Search for the cell housing the specified text and yield its [X, Y] center coordinate. 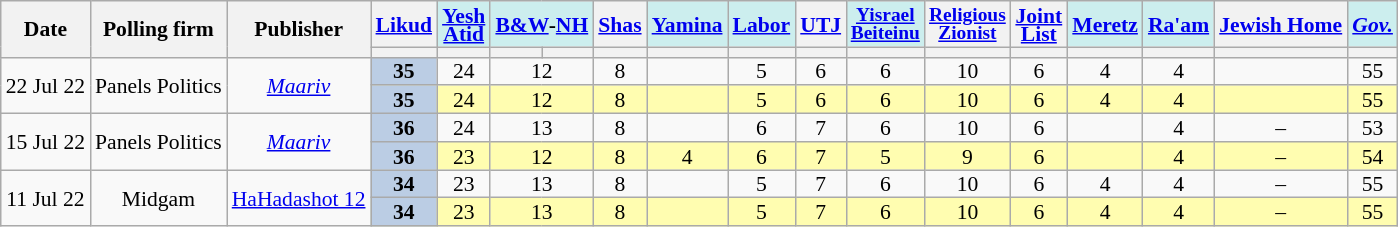
Polling firm [158, 29]
Shas [620, 24]
Jewish Home [1280, 24]
Yamina [688, 24]
Labor [762, 24]
Gov. [1372, 24]
Ra'am [1178, 24]
JointList [1038, 24]
YeshAtid [464, 24]
53 [1372, 128]
ReligiousZionist [967, 24]
Midgam [158, 198]
Meretz [1105, 24]
9 [967, 156]
B&W-NH [542, 24]
HaHadashot 12 [299, 198]
11 Jul 22 [46, 198]
UTJ [820, 24]
22 Jul 22 [46, 85]
YisraelBeiteinu [885, 24]
Likud [404, 24]
Publisher [299, 29]
Date [46, 29]
54 [1372, 156]
15 Jul 22 [46, 142]
